Capture the cell that displays the provided text and extract its [X, Y] central coordinate. 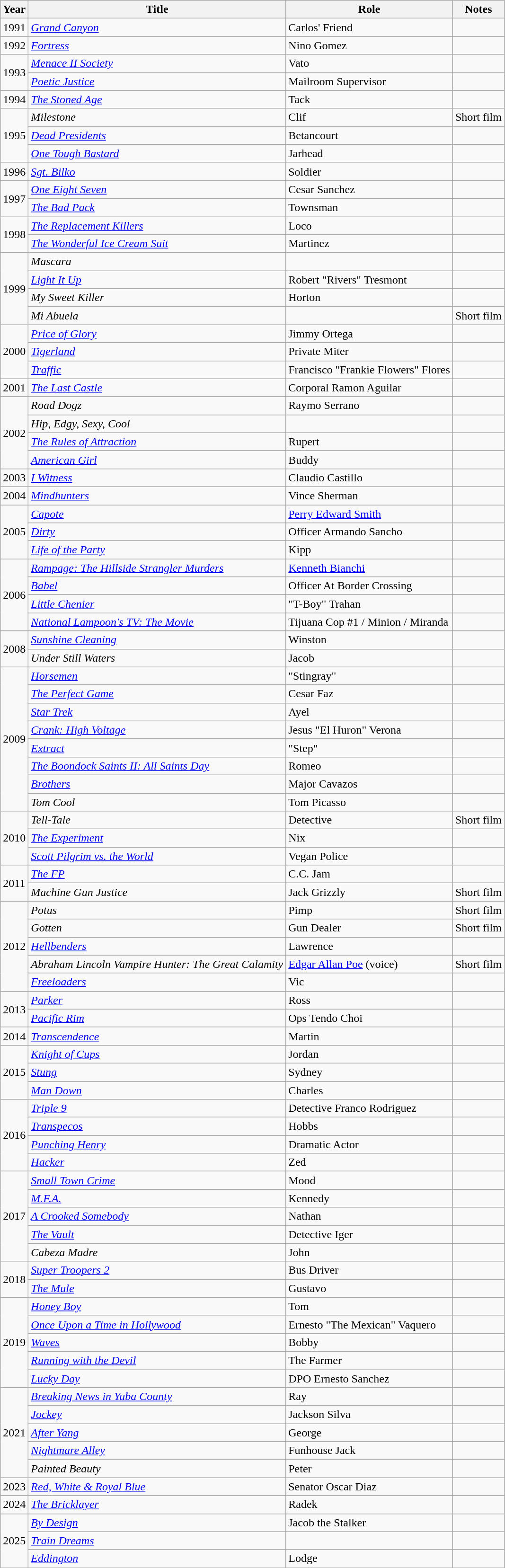
2016 [14, 1135]
Nathan [369, 1216]
The Vault [157, 1234]
I Witness [157, 478]
Detective Franco Rodriguez [369, 1108]
Tell-Tale [157, 820]
Little Chenier [157, 604]
"Step" [369, 748]
Super Troopers 2 [157, 1270]
Once Upon a Time in Hollywood [157, 1324]
The FP [157, 874]
Man Down [157, 1090]
Buddy [369, 460]
Ayel [369, 712]
Perry Edward Smith [369, 514]
2012 [14, 946]
Sgt. Bilko [157, 171]
Tom Picasso [369, 802]
Transpecos [157, 1126]
Claudio Castillo [369, 478]
2023 [14, 1487]
The Mule [157, 1288]
2019 [14, 1342]
Ernesto "The Mexican" Vaquero [369, 1324]
Jacob [369, 658]
Role [369, 9]
2013 [14, 1009]
Jack Grizzly [369, 892]
The Experiment [157, 838]
Nino Gomez [369, 45]
Sunshine Cleaning [157, 640]
Year [14, 9]
Mood [369, 1180]
1997 [14, 198]
Townsman [369, 207]
Machine Gun Justice [157, 892]
Zed [369, 1162]
Horton [369, 298]
Vato [369, 63]
Private Miter [369, 352]
My Sweet Killer [157, 298]
DPO Ernesto Sanchez [369, 1379]
Corporal Ramon Aguilar [369, 388]
Jockey [157, 1415]
2017 [14, 1216]
Vegan Police [369, 856]
1992 [14, 45]
Life of the Party [157, 550]
Pacific Rim [157, 1018]
Peter [369, 1469]
Scott Pilgrim vs. the World [157, 856]
Jarhead [369, 153]
Tijuana Cop #1 / Minion / Miranda [369, 622]
2004 [14, 496]
2025 [14, 1541]
Gun Dealer [369, 928]
2009 [14, 739]
2014 [14, 1036]
M.F.A. [157, 1198]
Officer Armando Sancho [369, 532]
Transcendence [157, 1036]
Poetic Justice [157, 81]
1995 [14, 135]
Tom [369, 1306]
Bobby [369, 1342]
2024 [14, 1505]
2003 [14, 478]
Dirty [157, 532]
Light It Up [157, 280]
2021 [14, 1433]
2008 [14, 649]
2015 [14, 1072]
The Last Castle [157, 388]
Rupert [369, 442]
2001 [14, 388]
Potus [157, 910]
George [369, 1433]
Jordan [369, 1054]
1994 [14, 99]
Hellbenders [157, 946]
Menace II Society [157, 63]
Cabeza Madre [157, 1252]
Vince Sherman [369, 496]
Edgar Allan Poe (voice) [369, 964]
Stung [157, 1072]
Star Trek [157, 712]
Breaking News in Yuba County [157, 1397]
Mascara [157, 262]
A Crooked Somebody [157, 1216]
Tack [369, 99]
Jackson Silva [369, 1415]
One Tough Bastard [157, 153]
Sydney [369, 1072]
Milestone [157, 117]
Vic [369, 982]
National Lampoon's TV: The Movie [157, 622]
Eddington [157, 1559]
One Eight Seven [157, 189]
Ray [369, 1397]
Traffic [157, 370]
Funhouse Jack [369, 1451]
Parker [157, 1000]
Small Town Crime [157, 1180]
Jacob the Stalker [369, 1523]
Horsemen [157, 676]
Charles [369, 1090]
Tigerland [157, 352]
Abraham Lincoln Vampire Hunter: The Great Calamity [157, 964]
Kipp [369, 550]
Crank: High Voltage [157, 730]
"T-Boy" Trahan [369, 604]
Dead Presidents [157, 135]
The Bricklayer [157, 1505]
Kenneth Bianchi [369, 568]
Notes [478, 9]
Triple 9 [157, 1108]
Ops Tendo Choi [369, 1018]
The Bad Pack [157, 207]
Francisco "Frankie Flowers" Flores [369, 370]
Kennedy [369, 1198]
Road Dogz [157, 406]
Jesus "El Huron" Verona [369, 730]
Hobbs [369, 1126]
John [369, 1252]
The Boondock Saints II: All Saints Day [157, 766]
Gustavo [369, 1288]
2011 [14, 883]
2002 [14, 433]
By Design [157, 1523]
Mailroom Supervisor [369, 81]
Train Dreams [157, 1541]
1998 [14, 235]
Winston [369, 640]
Jimmy Ortega [369, 334]
Lodge [369, 1559]
American Girl [157, 460]
Hacker [157, 1162]
Romeo [369, 766]
The Rules of Attraction [157, 442]
Price of Glory [157, 334]
Bus Driver [369, 1270]
The Stoned Age [157, 99]
After Yang [157, 1433]
The Replacement Killers [157, 226]
Painted Beauty [157, 1469]
2018 [14, 1279]
Honey Boy [157, 1306]
Mindhunters [157, 496]
1993 [14, 72]
Robert "Rivers" Tresmont [369, 280]
Red, White & Royal Blue [157, 1487]
Extract [157, 748]
1999 [14, 289]
Hip, Edgy, Sexy, Cool [157, 424]
2000 [14, 352]
Clif [369, 117]
Capote [157, 514]
Martin [369, 1036]
Brothers [157, 784]
1991 [14, 27]
Cesar Sanchez [369, 189]
Radek [369, 1505]
Running with the Devil [157, 1360]
Martinez [369, 244]
C.C. Jam [369, 874]
Officer At Border Crossing [369, 586]
Punching Henry [157, 1144]
Knight of Cups [157, 1054]
1996 [14, 171]
Detective [369, 820]
Lawrence [369, 946]
Waves [157, 1342]
Fortress [157, 45]
"Stingray" [369, 676]
Senator Oscar Diaz [369, 1487]
Title [157, 9]
Mi Abuela [157, 316]
Nightmare Alley [157, 1451]
Nix [369, 838]
Under Still Waters [157, 658]
Gotten [157, 928]
Raymo Serrano [369, 406]
Carlos' Friend [369, 27]
Freeloaders [157, 982]
Pimp [369, 910]
Cesar Faz [369, 694]
Lucky Day [157, 1379]
Loco [369, 226]
The Farmer [369, 1360]
Betancourt [369, 135]
2006 [14, 595]
2010 [14, 838]
Soldier [369, 171]
Major Cavazos [369, 784]
Dramatic Actor [369, 1144]
Ross [369, 1000]
The Perfect Game [157, 694]
The Wonderful Ice Cream Suit [157, 244]
Babel [157, 586]
2005 [14, 532]
Rampage: The Hillside Strangler Murders [157, 568]
Grand Canyon [157, 27]
Tom Cool [157, 802]
Detective Iger [369, 1234]
